Extract the (x, y) coordinate from the center of the cell holding the provided text.  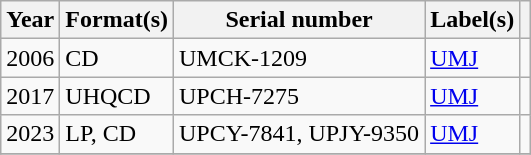
2023 (30, 134)
Label(s) (472, 20)
LP, CD (117, 134)
Format(s) (117, 20)
UMCK-1209 (300, 58)
Year (30, 20)
2017 (30, 96)
CD (117, 58)
Serial number (300, 20)
2006 (30, 58)
UHQCD (117, 96)
UPCY-7841, UPJY-9350 (300, 134)
UPCH-7275 (300, 96)
